Find where the given text appears and provide that cell's center as (x, y) coordinate. 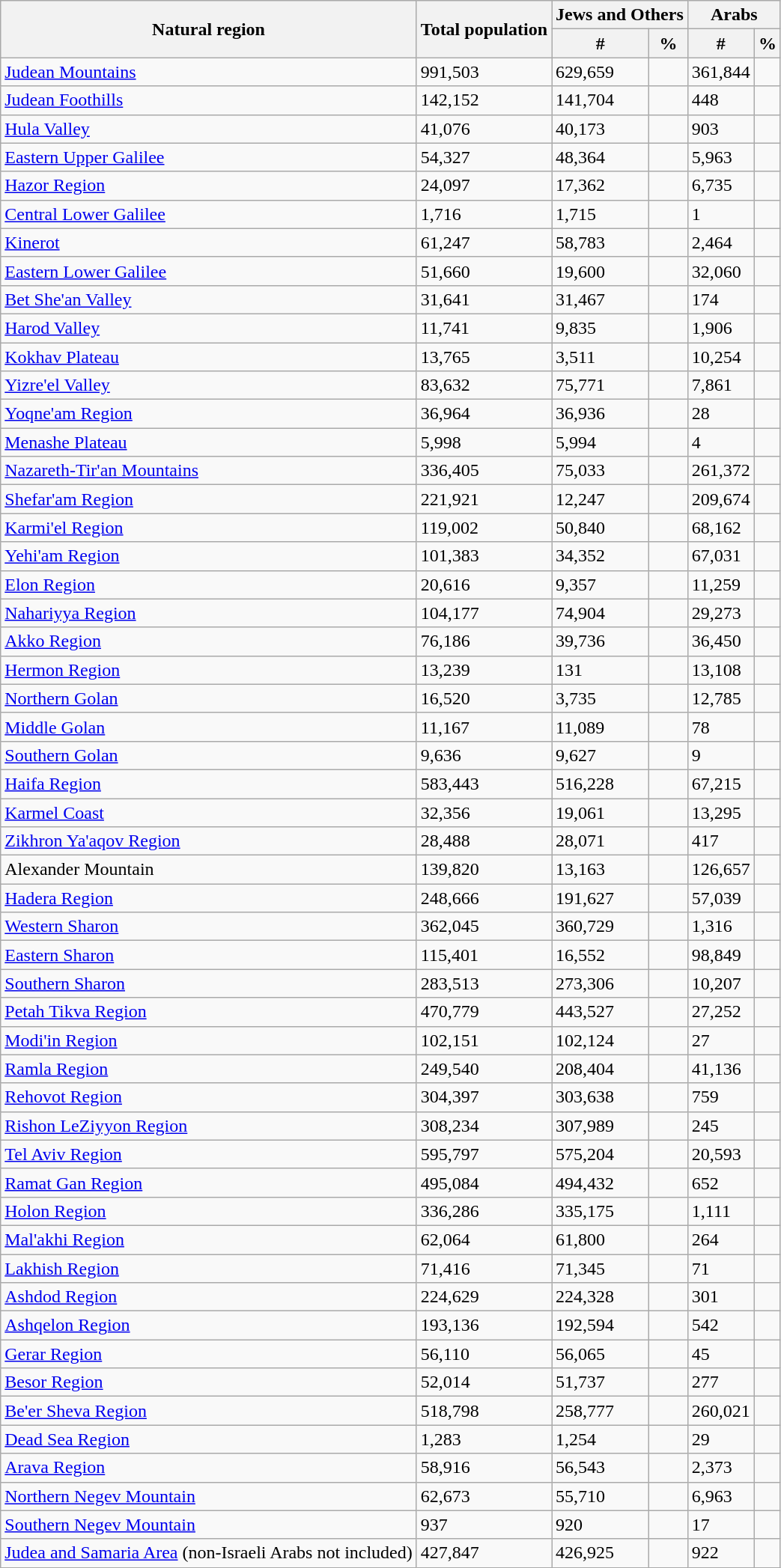
1 (720, 214)
57,039 (720, 898)
Hazor Region (209, 186)
1,906 (720, 328)
20,593 (720, 1154)
652 (720, 1183)
71 (720, 1269)
301 (720, 1297)
20,616 (484, 585)
Eastern Sharon (209, 955)
443,527 (601, 1012)
11,741 (484, 328)
Northern Golan (209, 698)
2,373 (720, 1468)
4 (720, 442)
62,673 (484, 1496)
52,014 (484, 1382)
119,002 (484, 528)
45 (720, 1354)
516,228 (601, 784)
Modi'in Region (209, 1040)
13,163 (601, 870)
Southern Negev Mountain (209, 1525)
Tel Aviv Region (209, 1154)
2,464 (720, 242)
139,820 (484, 870)
426,925 (601, 1553)
258,777 (601, 1411)
102,151 (484, 1040)
Arava Region (209, 1468)
16,552 (601, 955)
361,844 (720, 72)
Zikhron Ya'aqov Region (209, 841)
19,061 (601, 812)
Karmel Coast (209, 812)
360,729 (601, 927)
31,467 (601, 299)
115,401 (484, 955)
303,638 (601, 1097)
17 (720, 1525)
75,033 (601, 471)
11,259 (720, 585)
Southern Sharon (209, 983)
54,327 (484, 157)
629,659 (601, 72)
1,716 (484, 214)
36,964 (484, 414)
Central Lower Galilee (209, 214)
224,629 (484, 1297)
Eastern Upper Galilee (209, 157)
Northern Negev Mountain (209, 1496)
Alexander Mountain (209, 870)
Hermon Region (209, 670)
9,357 (601, 585)
Ramat Gan Region (209, 1183)
583,443 (484, 784)
304,397 (484, 1097)
1,254 (601, 1439)
1,283 (484, 1439)
11,167 (484, 727)
922 (720, 1553)
Kokhav Plateau (209, 357)
Judean Mountains (209, 72)
245 (720, 1126)
264 (720, 1239)
102,124 (601, 1040)
27,252 (720, 1012)
261,372 (720, 471)
1,111 (720, 1211)
283,513 (484, 983)
991,503 (484, 72)
Middle Golan (209, 727)
104,177 (484, 613)
221,921 (484, 499)
67,215 (720, 784)
Ashdod Region (209, 1297)
101,383 (484, 556)
Nahariyya Region (209, 613)
5,963 (720, 157)
5,994 (601, 442)
595,797 (484, 1154)
5,998 (484, 442)
56,543 (601, 1468)
308,234 (484, 1126)
17,362 (601, 186)
51,660 (484, 271)
41,136 (720, 1069)
Gerar Region (209, 1354)
Natural region (209, 29)
Rehovot Region (209, 1097)
41,076 (484, 129)
335,175 (601, 1211)
Kinerot (209, 242)
10,207 (720, 983)
277 (720, 1382)
141,704 (601, 100)
34,352 (601, 556)
13,295 (720, 812)
542 (720, 1326)
31,641 (484, 299)
16,520 (484, 698)
55,710 (601, 1496)
Judea and Samaria Area (non-Israeli Arabs not included) (209, 1553)
Mal'akhi Region (209, 1239)
Rishon LeZiyyon Region (209, 1126)
193,136 (484, 1326)
62,064 (484, 1239)
260,021 (720, 1411)
12,247 (601, 499)
131 (601, 670)
495,084 (484, 1183)
36,936 (601, 414)
Ashqelon Region (209, 1326)
24,097 (484, 186)
307,989 (601, 1126)
36,450 (720, 641)
13,765 (484, 357)
19,600 (601, 271)
9,627 (601, 755)
Petah Tikva Region (209, 1012)
Southern Golan (209, 755)
Judean Foothills (209, 100)
Western Sharon (209, 927)
903 (720, 129)
13,108 (720, 670)
Hula Valley (209, 129)
417 (720, 841)
249,540 (484, 1069)
28,488 (484, 841)
74,904 (601, 613)
518,798 (484, 1411)
Arabs (734, 15)
575,204 (601, 1154)
3,511 (601, 357)
Nazareth-Tir'an Mountains (209, 471)
470,779 (484, 1012)
58,916 (484, 1468)
937 (484, 1525)
920 (601, 1525)
336,286 (484, 1211)
Total population (484, 29)
6,963 (720, 1496)
Eastern Lower Galilee (209, 271)
362,045 (484, 927)
78 (720, 727)
Akko Region (209, 641)
273,306 (601, 983)
56,065 (601, 1354)
427,847 (484, 1553)
3,735 (601, 698)
29,273 (720, 613)
Bet She'an Valley (209, 299)
448 (720, 100)
76,186 (484, 641)
174 (720, 299)
13,239 (484, 670)
Dead Sea Region (209, 1439)
10,254 (720, 357)
336,405 (484, 471)
28 (720, 414)
40,173 (601, 129)
98,849 (720, 955)
142,152 (484, 100)
248,666 (484, 898)
9,636 (484, 755)
759 (720, 1097)
Hadera Region (209, 898)
48,364 (601, 157)
7,861 (720, 385)
28,071 (601, 841)
11,089 (601, 727)
75,771 (601, 385)
67,031 (720, 556)
39,736 (601, 641)
58,783 (601, 242)
32,356 (484, 812)
1,715 (601, 214)
Haifa Region (209, 784)
9,835 (601, 328)
12,785 (720, 698)
191,627 (601, 898)
Yehi'am Region (209, 556)
1,316 (720, 927)
71,345 (601, 1269)
208,404 (601, 1069)
68,162 (720, 528)
27 (720, 1040)
29 (720, 1439)
6,735 (720, 186)
32,060 (720, 271)
Karmi'el Region (209, 528)
83,632 (484, 385)
Yoqne'am Region (209, 414)
Lakhish Region (209, 1269)
Yizre'el Valley (209, 385)
61,247 (484, 242)
51,737 (601, 1382)
Ramla Region (209, 1069)
71,416 (484, 1269)
Harod Valley (209, 328)
56,110 (484, 1354)
Holon Region (209, 1211)
Shefar'am Region (209, 499)
126,657 (720, 870)
209,674 (720, 499)
224,328 (601, 1297)
Be'er Sheva Region (209, 1411)
61,800 (601, 1239)
Menashe Plateau (209, 442)
Elon Region (209, 585)
494,432 (601, 1183)
Jews and Others (620, 15)
9 (720, 755)
50,840 (601, 528)
Besor Region (209, 1382)
192,594 (601, 1326)
